Find where the given text appears and provide that cell's center as (x, y) coordinate. 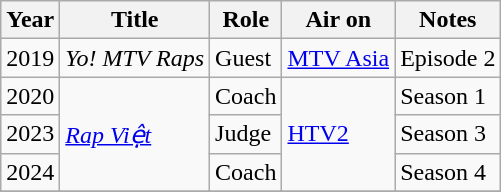
Air on (338, 20)
Season 4 (448, 172)
HTV2 (338, 134)
2019 (30, 58)
Season 3 (448, 134)
Notes (448, 20)
2023 (30, 134)
Title (135, 20)
Role (246, 20)
Guest (246, 58)
Judge (246, 134)
2020 (30, 96)
Episode 2 (448, 58)
Rap Việt (135, 134)
MTV Asia (338, 58)
Season 1 (448, 96)
Year (30, 20)
Yo! MTV Raps (135, 58)
2024 (30, 172)
